Output the (X, Y) coordinate of the center of the cell containing the given text.  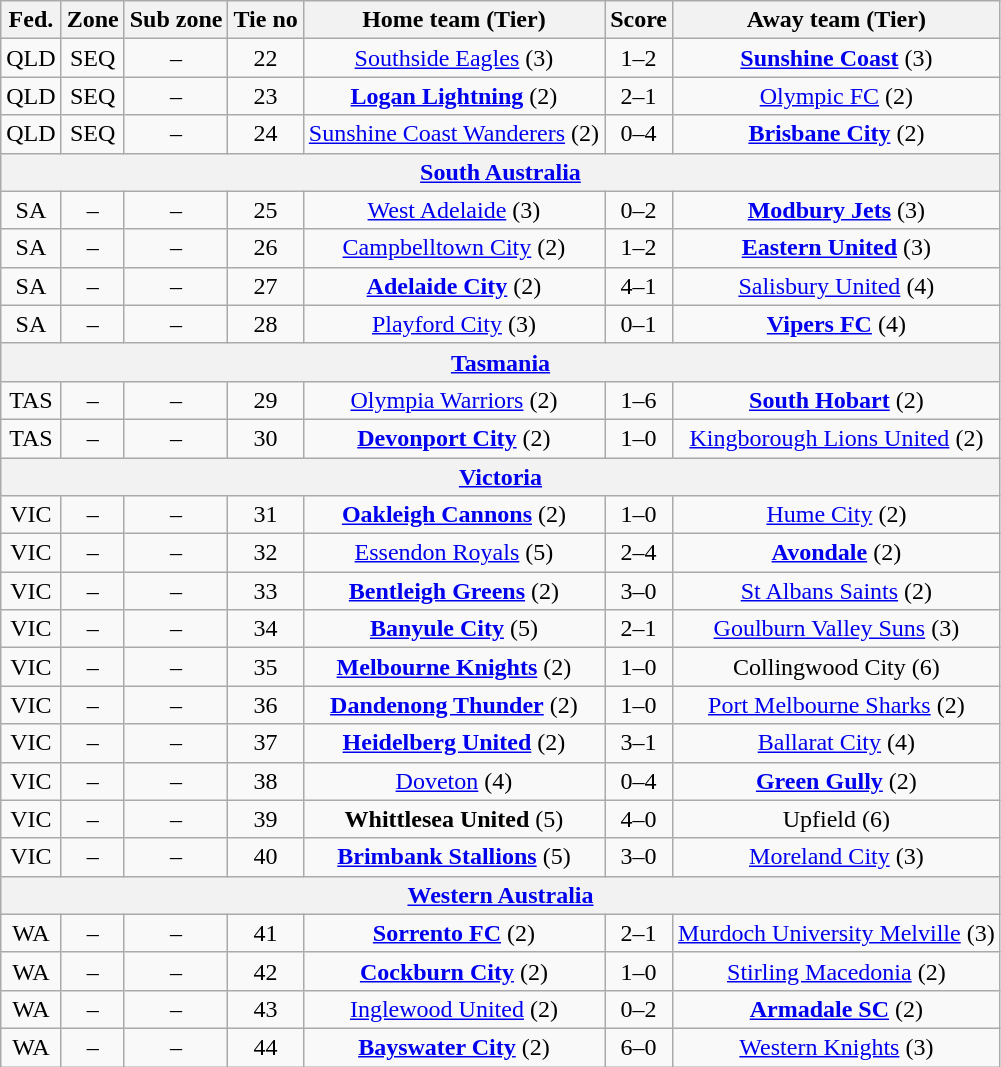
Oakleigh Cannons (2) (454, 515)
38 (266, 781)
3–1 (639, 743)
Heidelberg United (2) (454, 743)
Sunshine Coast Wanderers (2) (454, 134)
South Hobart (2) (837, 400)
Olympia Warriors (2) (454, 400)
Banyule City (5) (454, 629)
Fed. (31, 20)
4–0 (639, 819)
35 (266, 667)
Hume City (2) (837, 515)
Upfield (6) (837, 819)
Dandenong Thunder (2) (454, 705)
Green Gully (2) (837, 781)
Murdoch University Melville (3) (837, 933)
34 (266, 629)
Score (639, 20)
6–0 (639, 1047)
Olympic FC (2) (837, 96)
2–4 (639, 553)
42 (266, 971)
36 (266, 705)
31 (266, 515)
Vipers FC (4) (837, 324)
Western Australia (500, 895)
Avondale (2) (837, 553)
Southside Eagles (3) (454, 58)
Sub zone (176, 20)
Sorrento FC (2) (454, 933)
St Albans Saints (2) (837, 591)
30 (266, 438)
40 (266, 857)
26 (266, 248)
South Australia (500, 172)
Sunshine Coast (3) (837, 58)
Cockburn City (2) (454, 971)
Whittlesea United (5) (454, 819)
1–6 (639, 400)
Logan Lightning (2) (454, 96)
37 (266, 743)
Devonport City (2) (454, 438)
Stirling Macedonia (2) (837, 971)
Inglewood United (2) (454, 1009)
Home team (Tier) (454, 20)
Ballarat City (4) (837, 743)
23 (266, 96)
Brisbane City (2) (837, 134)
43 (266, 1009)
27 (266, 286)
Doveton (4) (454, 781)
Adelaide City (2) (454, 286)
Zone (92, 20)
Campbelltown City (2) (454, 248)
Away team (Tier) (837, 20)
Armadale SC (2) (837, 1009)
Modbury Jets (3) (837, 210)
29 (266, 400)
25 (266, 210)
Collingwood City (6) (837, 667)
0–1 (639, 324)
Western Knights (3) (837, 1047)
32 (266, 553)
44 (266, 1047)
28 (266, 324)
Goulburn Valley Suns (3) (837, 629)
Kingborough Lions United (2) (837, 438)
22 (266, 58)
39 (266, 819)
Melbourne Knights (2) (454, 667)
Eastern United (3) (837, 248)
Salisbury United (4) (837, 286)
West Adelaide (3) (454, 210)
Port Melbourne Sharks (2) (837, 705)
Playford City (3) (454, 324)
Brimbank Stallions (5) (454, 857)
Essendon Royals (5) (454, 553)
Tasmania (500, 362)
24 (266, 134)
Bentleigh Greens (2) (454, 591)
4–1 (639, 286)
Bayswater City (2) (454, 1047)
Moreland City (3) (837, 857)
Victoria (500, 477)
Tie no (266, 20)
33 (266, 591)
41 (266, 933)
